Identify which cell holds the provided text, then report its (X, Y) central coordinate. 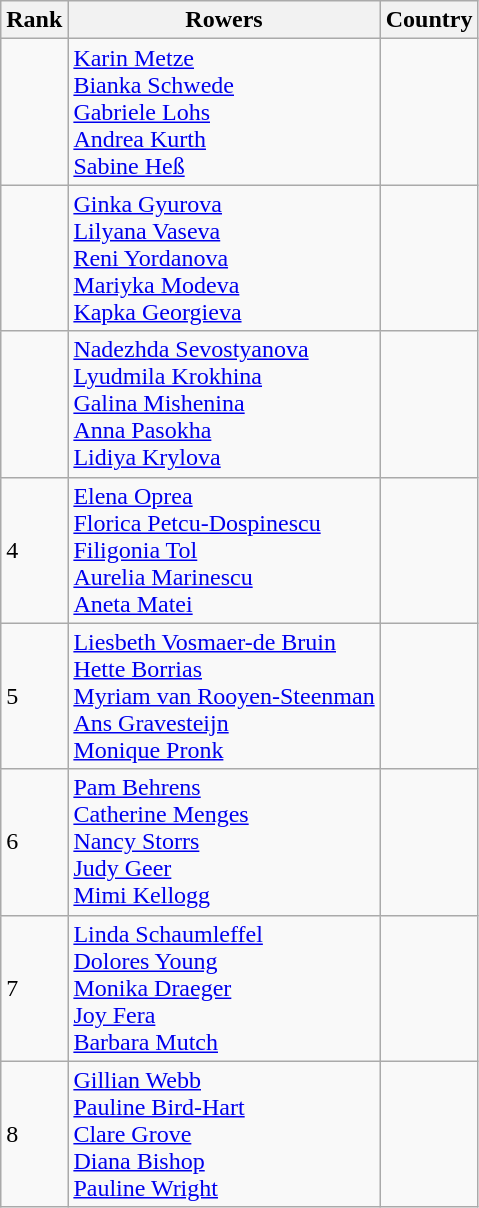
Gillian WebbPauline Bird-HartClare GroveDiana BishopPauline Wright (224, 1134)
Country (429, 20)
Pam BehrensCatherine MengesNancy StorrsJudy GeerMimi Kellogg (224, 842)
Liesbeth Vosmaer-de BruinHette BorriasMyriam van Rooyen-SteenmanAns GravesteijnMonique Pronk (224, 696)
Karin MetzeBianka SchwedeGabriele LohsAndrea KurthSabine Heß (224, 112)
5 (34, 696)
Ginka GyurovaLilyana VasevaReni YordanovaMariyka ModevaKapka Georgieva (224, 258)
Nadezhda SevostyanovaLyudmila KrokhinaGalina MisheninaAnna PasokhaLidiya Krylova (224, 404)
Linda SchaumleffelDolores YoungMonika DraegerJoy FeraBarbara Mutch (224, 988)
4 (34, 550)
7 (34, 988)
Rank (34, 20)
Elena OpreaFlorica Petcu-DospinescuFiligonia TolAurelia MarinescuAneta Matei (224, 550)
6 (34, 842)
Rowers (224, 20)
8 (34, 1134)
